Find where the given text appears and provide that cell's center as [X, Y] coordinate. 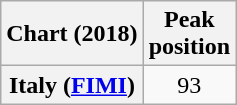
Italy (FIMI) [72, 85]
93 [189, 85]
Peakposition [189, 34]
Chart (2018) [72, 34]
